Determine the [X, Y] coordinate at the center of the cell enclosing the given text.  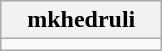
mkhedruli [82, 20]
